For the text-containing cell, return its midpoint in (x, y) coordinate format. 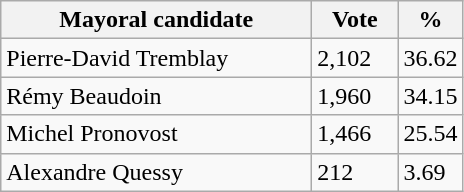
25.54 (430, 134)
Mayoral candidate (156, 20)
3.69 (430, 172)
36.62 (430, 58)
2,102 (355, 58)
212 (355, 172)
1,960 (355, 96)
Michel Pronovost (156, 134)
Vote (355, 20)
Rémy Beaudoin (156, 96)
Alexandre Quessy (156, 172)
34.15 (430, 96)
Pierre-David Tremblay (156, 58)
1,466 (355, 134)
% (430, 20)
